From the cell containing the given text, extract its center point as [X, Y] coordinate. 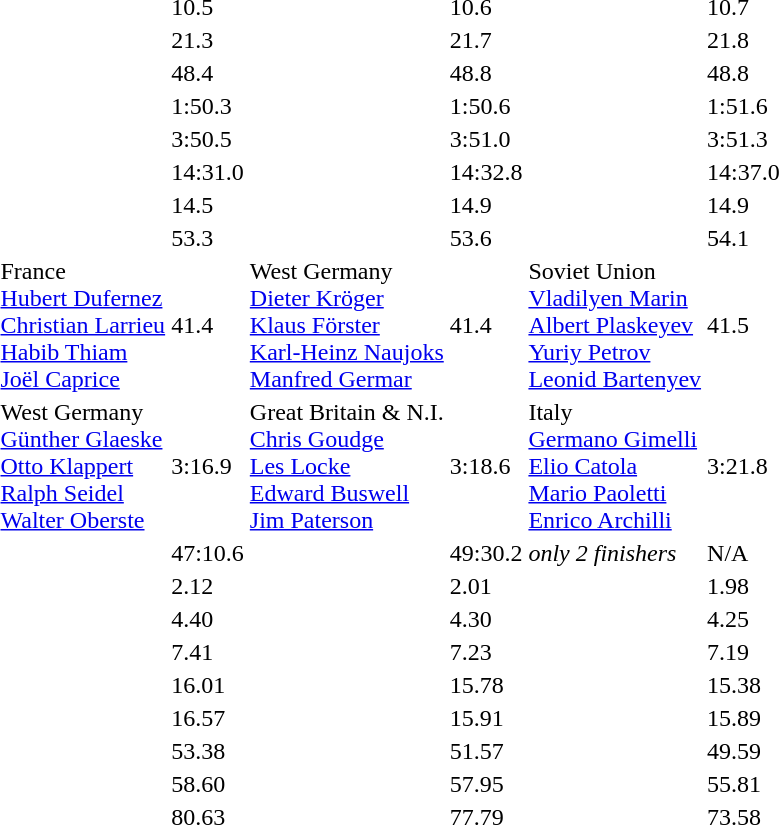
3:50.5 [208, 139]
4.40 [208, 619]
15.78 [486, 685]
only 2 finishers [615, 553]
Soviet UnionVladilyen MarinAlbert PlaskeyevYuriy PetrovLeonid Bartenyev [615, 325]
51.57 [486, 751]
47:10.6 [208, 553]
3:51.0 [486, 139]
48.4 [208, 73]
1:50.3 [208, 106]
14:32.8 [486, 172]
2.01 [486, 586]
7.23 [486, 652]
7.41 [208, 652]
West GermanyDieter KrögerKlaus FörsterKarl-Heinz NaujoksManfred Germar [346, 325]
3:18.6 [486, 466]
Great Britain & N.I.Chris GoudgeLes LockeEdward BuswellJim Paterson [346, 466]
14.9 [486, 205]
53.3 [208, 238]
1:50.6 [486, 106]
21.7 [486, 40]
53.6 [486, 238]
21.3 [208, 40]
49:30.2 [486, 553]
3:16.9 [208, 466]
14:31.0 [208, 172]
16.01 [208, 685]
4.30 [486, 619]
15.91 [486, 718]
2.12 [208, 586]
53.38 [208, 751]
14.5 [208, 205]
58.60 [208, 784]
16.57 [208, 718]
ItalyGermano GimelliElio CatolaMario PaolettiEnrico Archilli [615, 466]
57.95 [486, 784]
48.8 [486, 73]
